Pinpoint the cell where the given text exists, returning its (X, Y) midpoint coordinate. 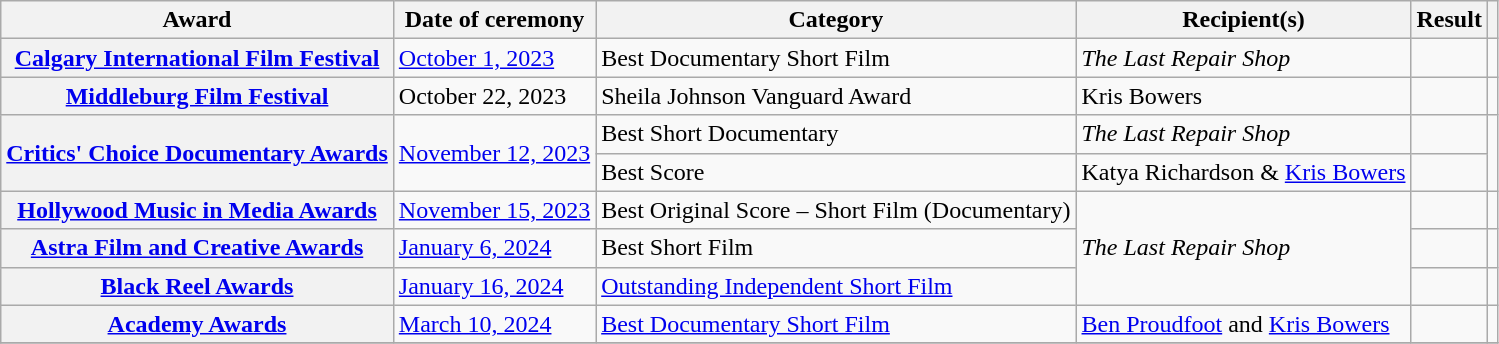
Best Original Score – Short Film (Documentary) (836, 210)
March 10, 2024 (494, 324)
Calgary International Film Festival (198, 58)
November 12, 2023 (494, 153)
Sheila Johnson Vanguard Award (836, 96)
Result (1449, 20)
October 22, 2023 (494, 96)
January 6, 2024 (494, 248)
Outstanding Independent Short Film (836, 286)
Critics' Choice Documentary Awards (198, 153)
Award (198, 20)
Kris Bowers (1244, 96)
Black Reel Awards (198, 286)
Astra Film and Creative Awards (198, 248)
Academy Awards (198, 324)
Ben Proudfoot and Kris Bowers (1244, 324)
Recipient(s) (1244, 20)
November 15, 2023 (494, 210)
January 16, 2024 (494, 286)
October 1, 2023 (494, 58)
Best Score (836, 172)
Best Short Film (836, 248)
Hollywood Music in Media Awards (198, 210)
Category (836, 20)
Middleburg Film Festival (198, 96)
Katya Richardson & Kris Bowers (1244, 172)
Best Short Documentary (836, 134)
Date of ceremony (494, 20)
